Provide the [X, Y] coordinate of the cell's center where the given text is located.  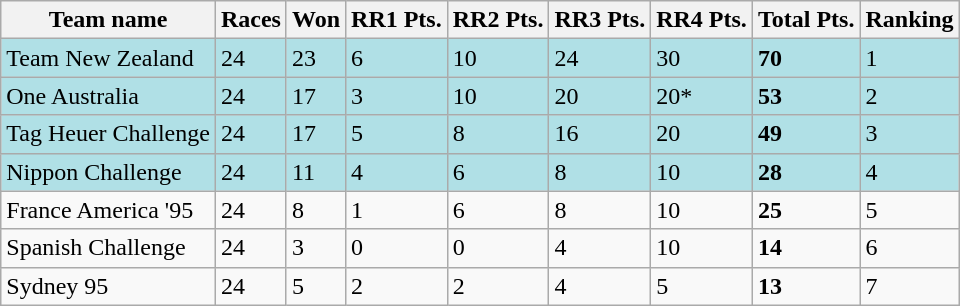
49 [806, 134]
One Australia [108, 96]
25 [806, 210]
Team name [108, 20]
Races [250, 20]
RR3 Pts. [600, 20]
Won [316, 20]
Team New Zealand [108, 58]
Spanish Challenge [108, 248]
70 [806, 58]
RR1 Pts. [397, 20]
Tag Heuer Challenge [108, 134]
16 [600, 134]
53 [806, 96]
Nippon Challenge [108, 172]
France America '95 [108, 210]
30 [702, 58]
RR4 Pts. [702, 20]
RR2 Pts. [498, 20]
28 [806, 172]
Total Pts. [806, 20]
23 [316, 58]
7 [910, 286]
14 [806, 248]
13 [806, 286]
11 [316, 172]
Sydney 95 [108, 286]
Ranking [910, 20]
20* [702, 96]
